Scan for the cell matching the given text and deliver its (X, Y) coordinate at center. 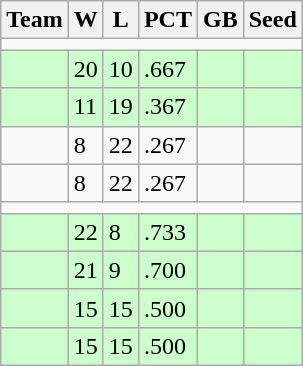
.733 (168, 232)
Team (35, 20)
20 (86, 69)
9 (120, 270)
21 (86, 270)
L (120, 20)
PCT (168, 20)
19 (120, 107)
.367 (168, 107)
11 (86, 107)
10 (120, 69)
.700 (168, 270)
.667 (168, 69)
GB (220, 20)
Seed (272, 20)
W (86, 20)
